Output the [X, Y] coordinate of the center of the cell containing the given text.  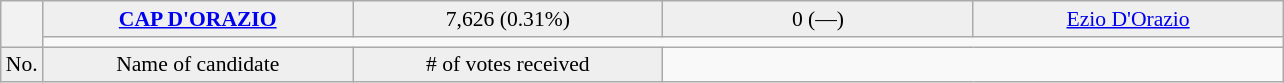
No. [22, 65]
0 (—) [818, 19]
Name of candidate [198, 65]
CAP D'ORAZIO [198, 19]
# of votes received [508, 65]
7,626 (0.31%) [508, 19]
Ezio D'Orazio [1128, 19]
